Provide the (x, y) coordinate of the cell's center where the given text is located.  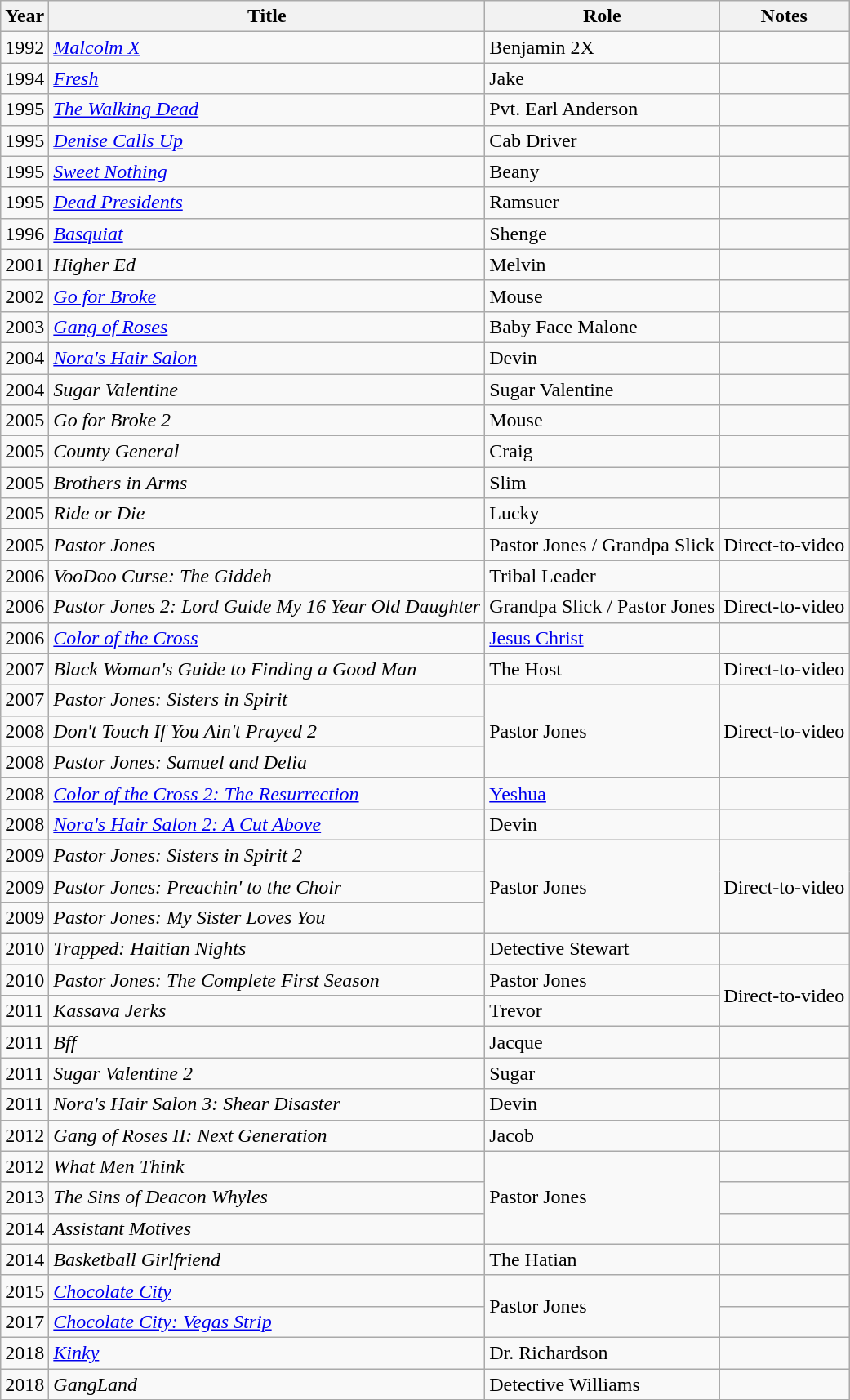
Jacque (603, 1042)
Don't Touch If You Ain't Prayed 2 (267, 731)
Go for Broke (267, 296)
Malcolm X (267, 47)
Nora's Hair Salon (267, 358)
Grandpa Slick / Pastor Jones (603, 607)
Shenge (603, 234)
Gang of Roses (267, 327)
Color of the Cross 2: The Resurrection (267, 793)
The Sins of Deacon Whyles (267, 1197)
1992 (24, 47)
Trapped: Haitian Nights (267, 949)
2017 (24, 1322)
Black Woman's Guide to Finding a Good Man (267, 669)
Notes (784, 16)
Gang of Roses II: Next Generation (267, 1135)
Role (603, 16)
County General (267, 452)
The Host (603, 669)
1994 (24, 78)
The Walking Dead (267, 109)
Cab Driver (603, 140)
Pastor Jones: Samuel and Delia (267, 762)
Ride or Die (267, 514)
Jesus Christ (603, 638)
2015 (24, 1291)
Go for Broke 2 (267, 421)
Jacob (603, 1135)
GangLand (267, 1384)
Beany (603, 172)
Basquiat (267, 234)
Melvin (603, 265)
What Men Think (267, 1166)
Nora's Hair Salon 3: Shear Disaster (267, 1104)
Fresh (267, 78)
Sweet Nothing (267, 172)
Year (24, 16)
Sugar Valentine 2 (267, 1073)
2001 (24, 265)
Slim (603, 483)
Trevor (603, 1011)
Jake (603, 78)
Assistant Motives (267, 1228)
VooDoo Curse: The Giddeh (267, 576)
1996 (24, 234)
Brothers in Arms (267, 483)
2003 (24, 327)
Chocolate City: Vegas Strip (267, 1322)
Pastor Jones: Sisters in Spirit (267, 700)
Pastor Jones 2: Lord Guide My 16 Year Old Daughter (267, 607)
Dead Presidents (267, 203)
Pastor Jones: The Complete First Season (267, 980)
2013 (24, 1197)
Sugar (603, 1073)
Pastor Jones: Preachin' to the Choir (267, 886)
Craig (603, 452)
Tribal Leader (603, 576)
Higher Ed (267, 265)
Denise Calls Up (267, 140)
Bff (267, 1042)
Kinky (267, 1353)
Baby Face Malone (603, 327)
2002 (24, 296)
Ramsuer (603, 203)
Basketball Girlfriend (267, 1260)
Nora's Hair Salon 2: A Cut Above (267, 824)
Dr. Richardson (603, 1353)
Detective Williams (603, 1384)
Color of the Cross (267, 638)
Benjamin 2X (603, 47)
Chocolate City (267, 1291)
Title (267, 16)
Pvt. Earl Anderson (603, 109)
Detective Stewart (603, 949)
Pastor Jones: My Sister Loves You (267, 918)
Kassava Jerks (267, 1011)
Lucky (603, 514)
Pastor Jones: Sisters in Spirit 2 (267, 855)
Pastor Jones / Grandpa Slick (603, 545)
Yeshua (603, 793)
The Hatian (603, 1260)
